Search for the cell housing the specified text and yield its (X, Y) center coordinate. 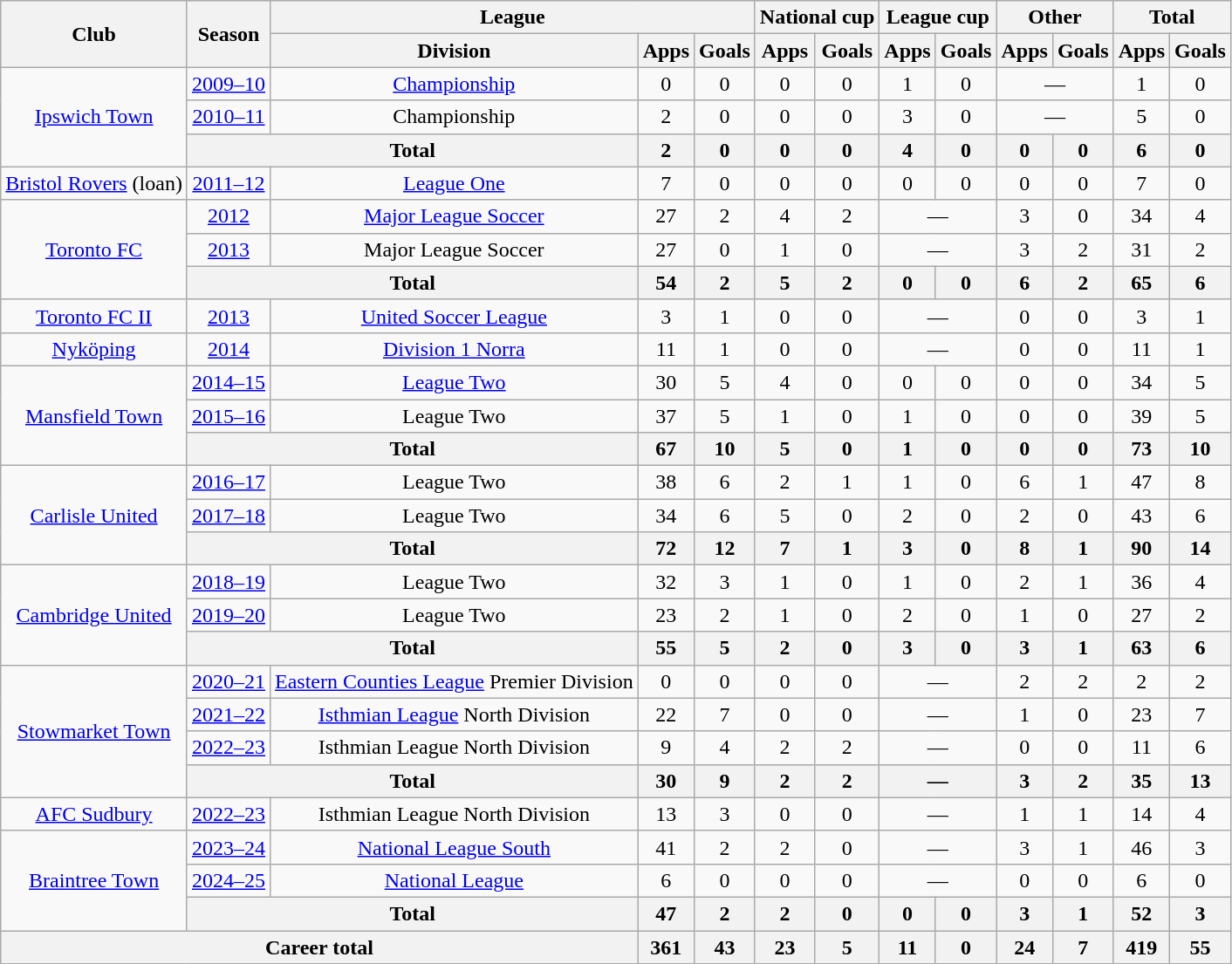
Carlisle United (94, 516)
Toronto FC II (94, 316)
2019–20 (229, 615)
24 (1024, 947)
League (513, 17)
Club (94, 34)
Toronto FC (94, 250)
2023–24 (229, 847)
AFC Sudbury (94, 814)
National League (455, 880)
419 (1141, 947)
2010–11 (229, 117)
Nyköping (94, 349)
2015–16 (229, 416)
72 (666, 549)
35 (1141, 781)
Braintree Town (94, 880)
2009–10 (229, 84)
39 (1141, 416)
90 (1141, 549)
54 (666, 283)
Season (229, 34)
361 (666, 947)
67 (666, 449)
37 (666, 416)
52 (1141, 913)
36 (1141, 582)
2014–15 (229, 382)
2014 (229, 349)
32 (666, 582)
2012 (229, 216)
Other (1055, 17)
2016–17 (229, 482)
31 (1141, 250)
41 (666, 847)
Division 1 Norra (455, 349)
United Soccer League (455, 316)
Ipswich Town (94, 117)
National cup (817, 17)
2021–22 (229, 714)
12 (725, 549)
Bristol Rovers (loan) (94, 183)
2011–12 (229, 183)
2018–19 (229, 582)
38 (666, 482)
73 (1141, 449)
2017–18 (229, 516)
Stowmarket Town (94, 731)
Eastern Counties League Premier Division (455, 681)
Division (455, 51)
National League South (455, 847)
League One (455, 183)
2020–21 (229, 681)
22 (666, 714)
Cambridge United (94, 615)
Career total (319, 947)
63 (1141, 648)
League cup (938, 17)
Mansfield Town (94, 415)
46 (1141, 847)
65 (1141, 283)
2024–25 (229, 880)
